Provide the (x, y) coordinate of the cell's center where the given text is located.  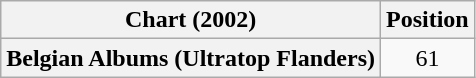
Position (428, 20)
61 (428, 58)
Belgian Albums (Ultratop Flanders) (191, 58)
Chart (2002) (191, 20)
